Extract the (X, Y) coordinate from the center of the cell holding the provided text.  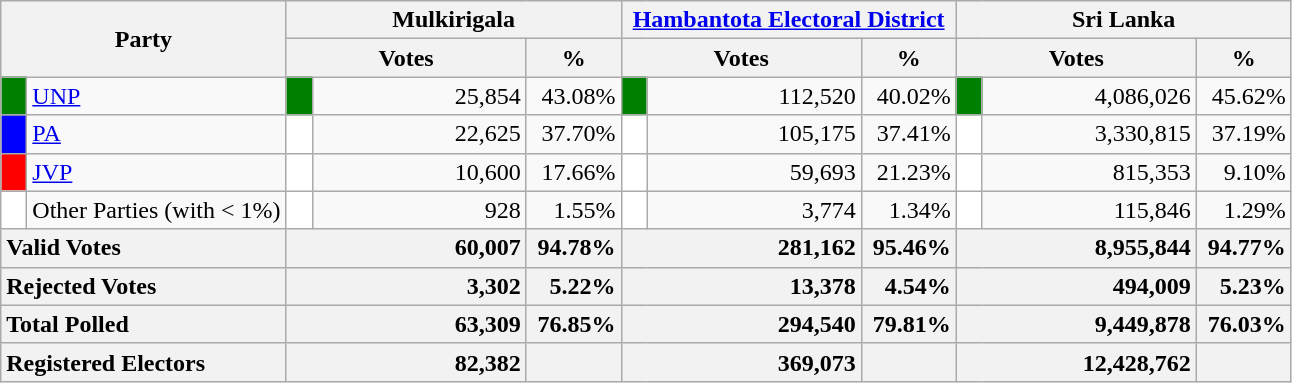
Other Parties (with < 1%) (156, 210)
1.55% (574, 210)
4.54% (908, 286)
17.66% (574, 172)
Party (144, 39)
UNP (156, 96)
60,007 (406, 248)
95.46% (908, 248)
10,600 (419, 172)
25,854 (419, 96)
37.41% (908, 134)
928 (419, 210)
Total Polled (144, 324)
21.23% (908, 172)
94.78% (574, 248)
Sri Lanka (1124, 20)
494,009 (1076, 286)
37.70% (574, 134)
79.81% (908, 324)
76.85% (574, 324)
40.02% (908, 96)
815,353 (1089, 172)
Valid Votes (144, 248)
Mulkirigala (454, 20)
112,520 (754, 96)
JVP (156, 172)
281,162 (741, 248)
5.22% (574, 286)
1.29% (1244, 210)
Registered Electors (144, 362)
45.62% (1244, 96)
94.77% (1244, 248)
3,330,815 (1089, 134)
37.19% (1244, 134)
Hambantota Electoral District (788, 20)
13,378 (741, 286)
1.34% (908, 210)
115,846 (1089, 210)
8,955,844 (1076, 248)
369,073 (741, 362)
294,540 (741, 324)
22,625 (419, 134)
12,428,762 (1076, 362)
Rejected Votes (144, 286)
PA (156, 134)
9,449,878 (1076, 324)
5.23% (1244, 286)
43.08% (574, 96)
59,693 (754, 172)
9.10% (1244, 172)
76.03% (1244, 324)
3,774 (754, 210)
105,175 (754, 134)
63,309 (406, 324)
82,382 (406, 362)
4,086,026 (1089, 96)
3,302 (406, 286)
